Extract the (x, y) coordinate from the center of the cell holding the provided text.  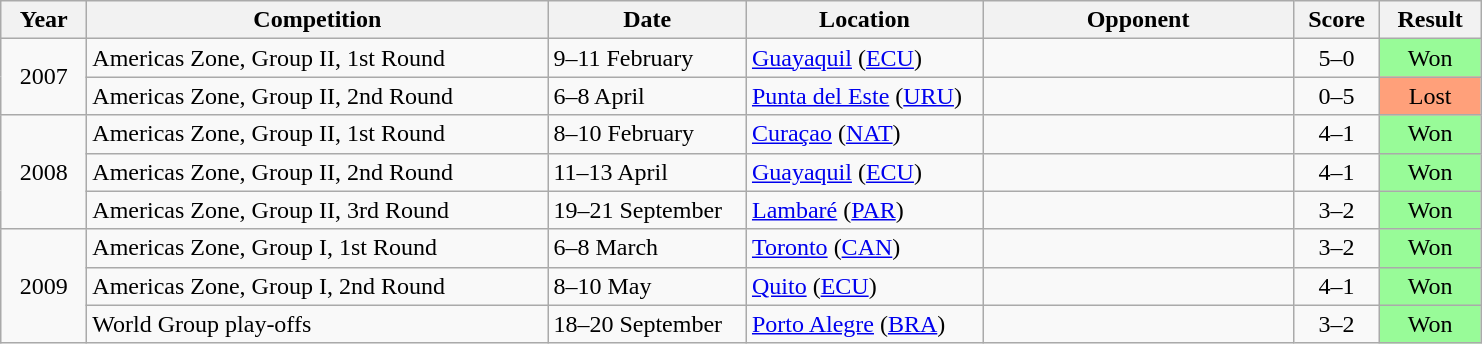
Score (1337, 20)
Porto Alegre (BRA) (864, 324)
Punta del Este (URU) (864, 96)
Date (648, 20)
19–21 September (648, 210)
Quito (ECU) (864, 286)
Americas Zone, Group I, 2nd Round (318, 286)
11–13 April (648, 172)
Americas Zone, Group II, 3rd Round (318, 210)
Curaçao (NAT) (864, 134)
Lambaré (PAR) (864, 210)
2007 (44, 77)
8–10 February (648, 134)
Competition (318, 20)
9–11 February (648, 58)
6–8 March (648, 248)
Toronto (CAN) (864, 248)
6–8 April (648, 96)
5–0 (1337, 58)
0–5 (1337, 96)
Americas Zone, Group I, 1st Round (318, 248)
Location (864, 20)
Lost (1430, 96)
Opponent (1138, 20)
18–20 September (648, 324)
8–10 May (648, 286)
2009 (44, 286)
Year (44, 20)
Result (1430, 20)
2008 (44, 172)
World Group play-offs (318, 324)
